Return the (x, y) coordinate for the center point of the cell that contains the specified text.  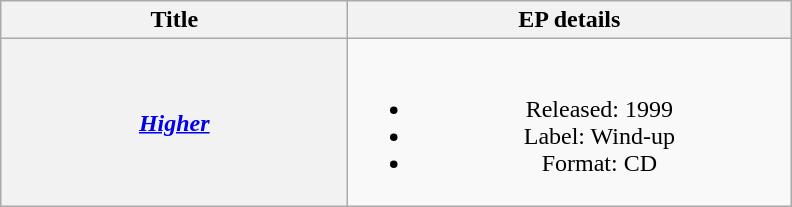
Released: 1999Label: Wind-upFormat: CD (570, 122)
EP details (570, 20)
Title (174, 20)
Higher (174, 122)
